Locate the cell with the specified text and output its (X, Y) center coordinate. 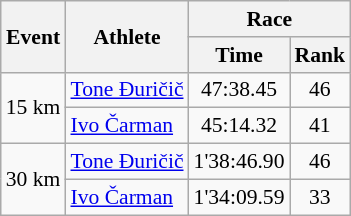
Race (270, 19)
1'38:46.90 (240, 162)
1'34:09.59 (240, 197)
Athlete (126, 36)
Rank (320, 55)
41 (320, 126)
15 km (34, 108)
Time (240, 55)
47:38.45 (240, 90)
30 km (34, 180)
Event (34, 36)
33 (320, 197)
45:14.32 (240, 126)
